Extract the (x, y) coordinate from the center of the cell holding the provided text.  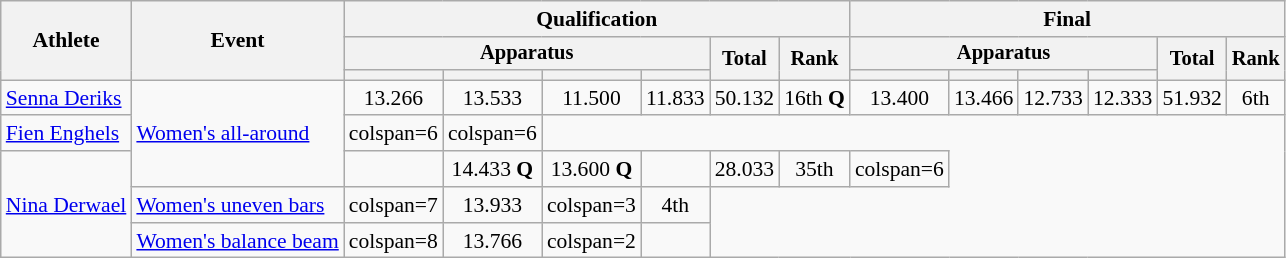
13.933 (492, 205)
colspan=7 (394, 205)
28.033 (744, 169)
colspan=3 (592, 205)
Qualification (597, 19)
Fien Enghels (66, 134)
11.500 (592, 98)
Women's all-around (237, 134)
Athlete (66, 40)
35th (814, 169)
Nina Derwael (66, 204)
13.266 (394, 98)
11.833 (676, 98)
13.466 (984, 98)
Event (237, 40)
13.600 Q (592, 169)
6th (1256, 98)
51.932 (1192, 98)
Final (1068, 19)
50.132 (744, 98)
Women's uneven bars (237, 205)
4th (676, 205)
Senna Deriks (66, 98)
14.433 Q (492, 169)
16th Q (814, 98)
13.400 (900, 98)
13.533 (492, 98)
12.733 (1052, 98)
12.333 (1122, 98)
